Pinpoint the cell where the given text exists, returning its (X, Y) midpoint coordinate. 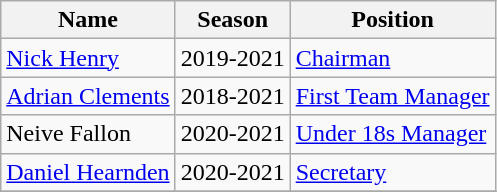
First Team Manager (392, 96)
Position (392, 20)
2019-2021 (232, 58)
Neive Fallon (88, 134)
Chairman (392, 58)
2018-2021 (232, 96)
Season (232, 20)
Nick Henry (88, 58)
Under 18s Manager (392, 134)
Adrian Clements (88, 96)
Daniel Hearnden (88, 172)
Secretary (392, 172)
Name (88, 20)
